Locate the cell with the specified text and output its (X, Y) center coordinate. 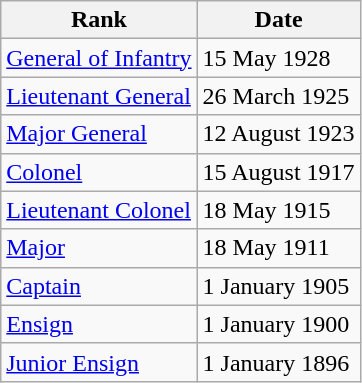
1 January 1905 (278, 286)
12 August 1923 (278, 134)
Major (99, 248)
26 March 1925 (278, 96)
Ensign (99, 324)
Major General (99, 134)
Lieutenant General (99, 96)
Junior Ensign (99, 362)
15 May 1928 (278, 58)
Date (278, 20)
1 January 1900 (278, 324)
Rank (99, 20)
18 May 1911 (278, 248)
General of Infantry (99, 58)
Lieutenant Colonel (99, 210)
Captain (99, 286)
18 May 1915 (278, 210)
15 August 1917 (278, 172)
Colonel (99, 172)
1 January 1896 (278, 362)
